From the cell containing the given text, extract its center point as (X, Y) coordinate. 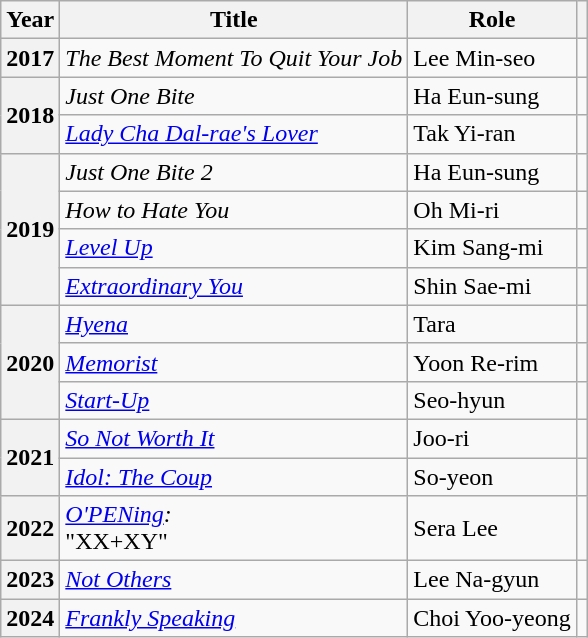
Start-Up (234, 400)
2018 (30, 115)
Lee Min-seo (492, 58)
Not Others (234, 580)
So Not Worth It (234, 438)
Idol: The Coup (234, 477)
Yoon Re-rim (492, 362)
Extraordinary You (234, 286)
Joo-ri (492, 438)
2024 (30, 618)
Lady Cha Dal-rae's Lover (234, 134)
Level Up (234, 248)
Shin Sae-mi (492, 286)
Title (234, 20)
Just One Bite (234, 96)
So-yeon (492, 477)
Tak Yi-ran (492, 134)
2020 (30, 362)
Lee Na-gyun (492, 580)
Memorist (234, 362)
Tara (492, 324)
Frankly Speaking (234, 618)
Hyena (234, 324)
2023 (30, 580)
O'PENing:"XX+XY" (234, 528)
How to Hate You (234, 210)
2019 (30, 229)
2022 (30, 528)
2017 (30, 58)
Seo-hyun (492, 400)
Just One Bite 2 (234, 172)
Kim Sang-mi (492, 248)
Role (492, 20)
Sera Lee (492, 528)
2021 (30, 457)
The Best Moment To Quit Your Job (234, 58)
Oh Mi-ri (492, 210)
Choi Yoo-yeong (492, 618)
Year (30, 20)
